Output the [X, Y] coordinate of the center of the cell containing the given text.  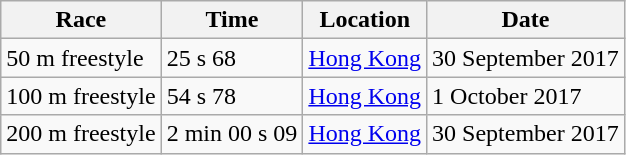
Location [365, 20]
1 October 2017 [526, 96]
Race [81, 20]
25 s 68 [232, 58]
Date [526, 20]
2 min 00 s 09 [232, 134]
54 s 78 [232, 96]
200 m freestyle [81, 134]
100 m freestyle [81, 96]
Time [232, 20]
50 m freestyle [81, 58]
